Scan for the cell matching the given text and deliver its (X, Y) coordinate at center. 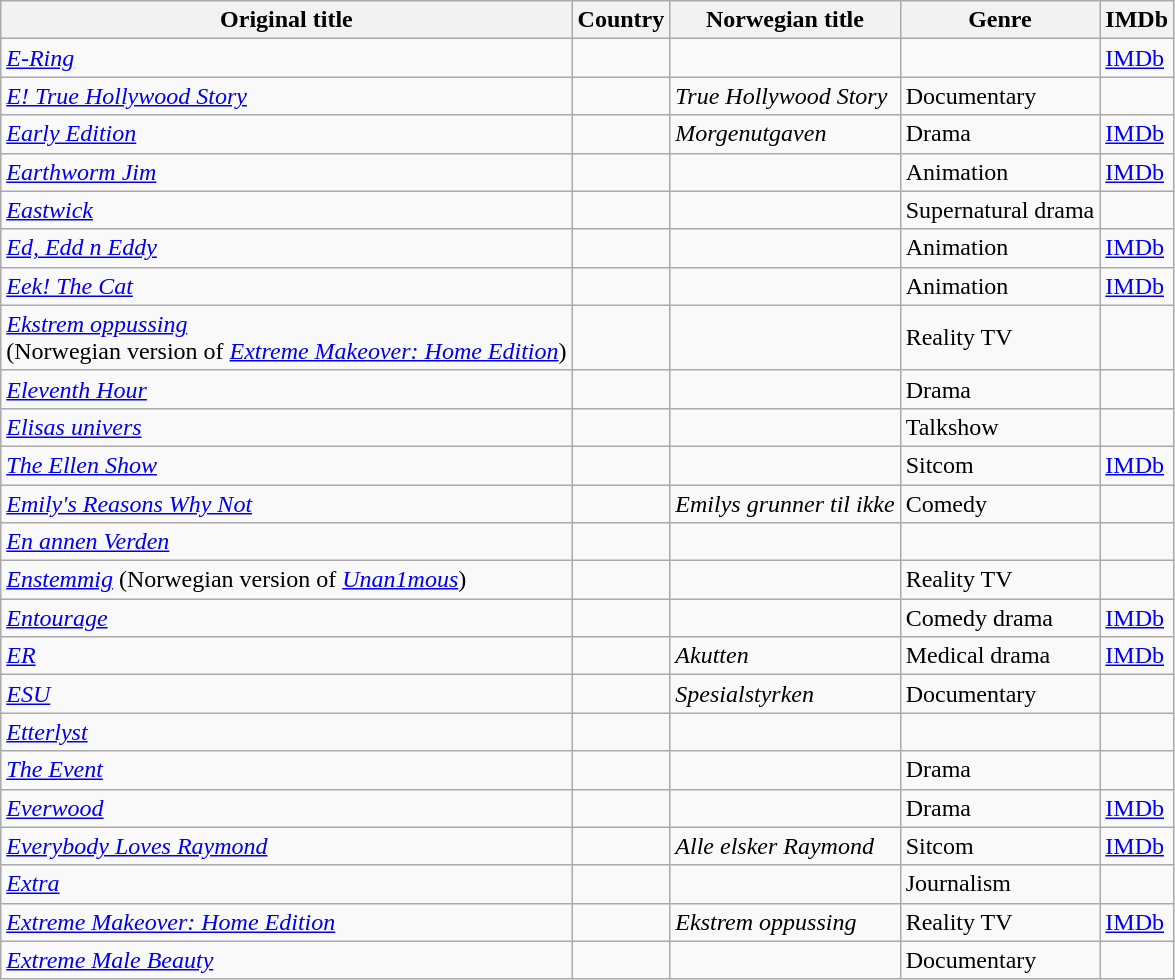
Eastwick (286, 210)
Everwood (286, 808)
Medical drama (1000, 656)
Spesialstyrken (785, 694)
Country (621, 20)
Talkshow (1000, 427)
Original title (286, 20)
Extra (286, 884)
Journalism (1000, 884)
Etterlyst (286, 732)
Supernatural drama (1000, 210)
Early Edition (286, 134)
Earthworm Jim (286, 172)
Comedy drama (1000, 618)
The Event (286, 770)
E-Ring (286, 58)
The Ellen Show (286, 465)
Genre (1000, 20)
Emily's Reasons Why Not (286, 503)
Akutten (785, 656)
Ekstrem oppussing (Norwegian version of Extreme Makeover: Home Edition) (286, 338)
True Hollywood Story (785, 96)
Eek! The Cat (286, 286)
Enstemmig (Norwegian version of Unan1mous) (286, 580)
Ed, Edd n Eddy (286, 248)
En annen Verden (286, 542)
E! True Hollywood Story (286, 96)
ER (286, 656)
ESU (286, 694)
Emilys grunner til ikke (785, 503)
Alle elsker Raymond (785, 846)
Eleventh Hour (286, 389)
Extreme Makeover: Home Edition (286, 922)
Ekstrem oppussing (785, 922)
Comedy (1000, 503)
Entourage (286, 618)
Everybody Loves Raymond (286, 846)
Morgenutgaven (785, 134)
Norwegian title (785, 20)
Elisas univers (286, 427)
Extreme Male Beauty (286, 960)
